Find where the given text appears and provide that cell's center as [X, Y] coordinate. 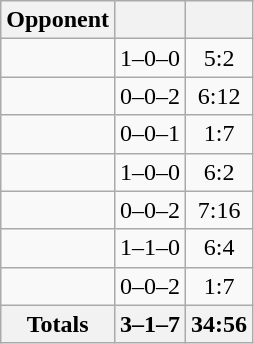
6:12 [220, 96]
6:4 [220, 248]
Opponent [58, 20]
3–1–7 [150, 324]
6:2 [220, 172]
Totals [58, 324]
34:56 [220, 324]
7:16 [220, 210]
5:2 [220, 58]
1–1–0 [150, 248]
0–0–1 [150, 134]
